Pinpoint the cell where the given text exists, returning its (x, y) midpoint coordinate. 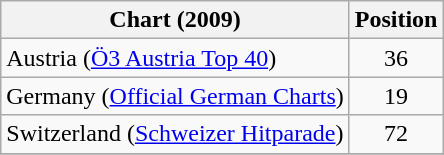
Switzerland (Schweizer Hitparade) (175, 134)
Austria (Ö3 Austria Top 40) (175, 58)
Position (396, 20)
19 (396, 96)
Germany (Official German Charts) (175, 96)
Chart (2009) (175, 20)
36 (396, 58)
72 (396, 134)
